Provide the (x, y) coordinate of the cell's center where the given text is located.  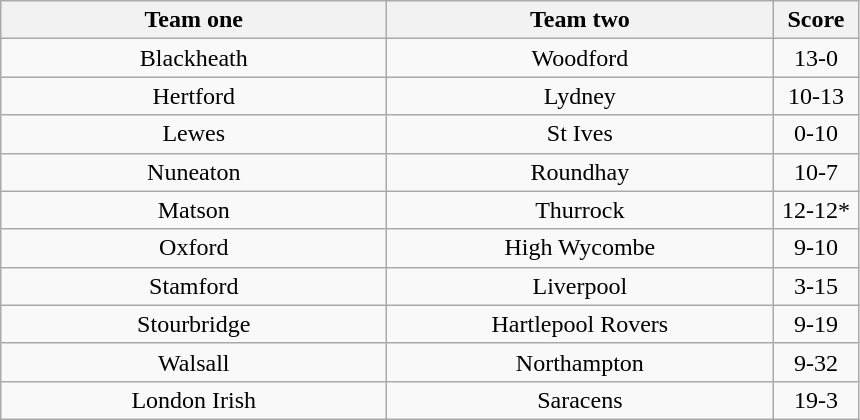
Lewes (194, 134)
Matson (194, 210)
12-12* (816, 210)
Blackheath (194, 58)
Nuneaton (194, 172)
9-32 (816, 362)
Stamford (194, 286)
9-19 (816, 324)
Oxford (194, 248)
Score (816, 20)
Hertford (194, 96)
19-3 (816, 400)
Team one (194, 20)
9-10 (816, 248)
Lydney (580, 96)
Saracens (580, 400)
Thurrock (580, 210)
Hartlepool Rovers (580, 324)
Walsall (194, 362)
10-13 (816, 96)
Roundhay (580, 172)
St Ives (580, 134)
Stourbridge (194, 324)
0-10 (816, 134)
High Wycombe (580, 248)
Woodford (580, 58)
Team two (580, 20)
Liverpool (580, 286)
3-15 (816, 286)
Northampton (580, 362)
10-7 (816, 172)
London Irish (194, 400)
13-0 (816, 58)
